Provide the [X, Y] coordinate of the cell's center where the given text is located.  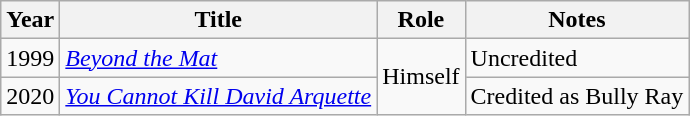
Notes [577, 20]
Beyond the Mat [218, 58]
2020 [30, 96]
1999 [30, 58]
Credited as Bully Ray [577, 96]
Himself [421, 77]
Role [421, 20]
You Cannot Kill David Arquette [218, 96]
Uncredited [577, 58]
Year [30, 20]
Title [218, 20]
